Find where the given text appears and provide that cell's center as (X, Y) coordinate. 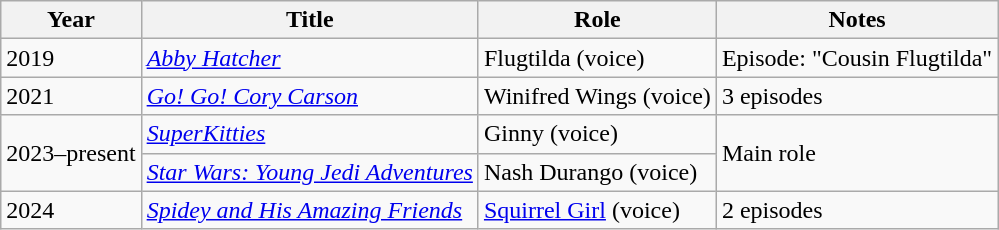
Star Wars: Young Jedi Adventures (310, 172)
2019 (71, 58)
3 episodes (856, 96)
Ginny (voice) (597, 134)
2023–present (71, 153)
2024 (71, 210)
2021 (71, 96)
Squirrel Girl (voice) (597, 210)
Main role (856, 153)
Year (71, 20)
Nash Durango (voice) (597, 172)
Episode: "Cousin Flugtilda" (856, 58)
Winifred Wings (voice) (597, 96)
Abby Hatcher (310, 58)
Spidey and His Amazing Friends (310, 210)
Title (310, 20)
2 episodes (856, 210)
Flugtilda (voice) (597, 58)
Go! Go! Cory Carson (310, 96)
Role (597, 20)
Notes (856, 20)
SuperKitties (310, 134)
